Determine the (x, y) coordinate at the center of the cell enclosing the given text.  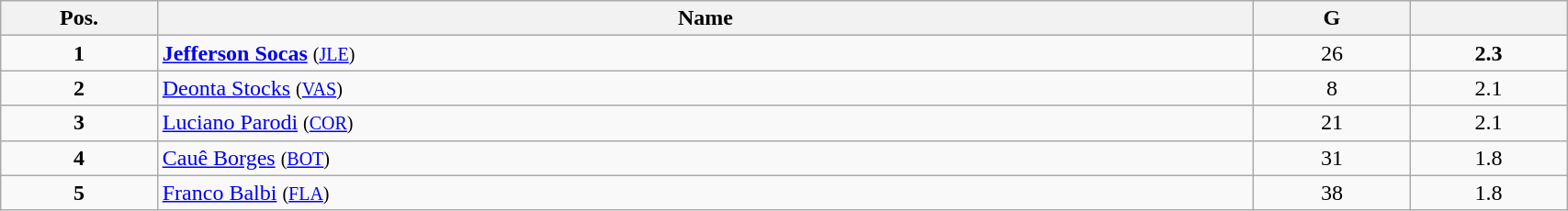
31 (1332, 158)
21 (1332, 123)
Name (705, 18)
Luciano Parodi (COR) (705, 123)
Cauê Borges (BOT) (705, 158)
2 (79, 88)
G (1332, 18)
1 (79, 53)
38 (1332, 193)
Deonta Stocks (VAS) (705, 88)
Pos. (79, 18)
3 (79, 123)
5 (79, 193)
Franco Balbi (FLA) (705, 193)
26 (1332, 53)
4 (79, 158)
2.3 (1488, 53)
8 (1332, 88)
Jefferson Socas (JLE) (705, 53)
